From the cell containing the given text, extract its center point as [x, y] coordinate. 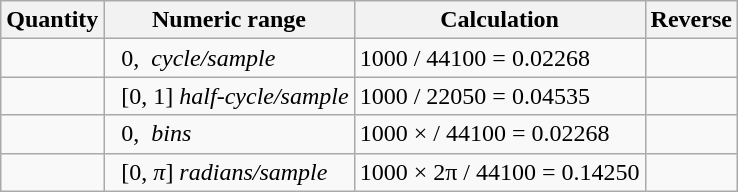
1000 / 22050 = 0.04535 [500, 96]
0, cycle/sample [229, 58]
[0, 1] half-cycle/sample [229, 96]
Calculation [500, 20]
Reverse [691, 20]
Quantity [52, 20]
1000 × / 44100 = 0.02268 [500, 134]
0, bins [229, 134]
Numeric range [229, 20]
1000 / 44100 = 0.02268 [500, 58]
1000 × 2π / 44100 = 0.14250 [500, 172]
[0, π] radians/sample [229, 172]
